Output the [X, Y] coordinate of the center of the cell containing the given text.  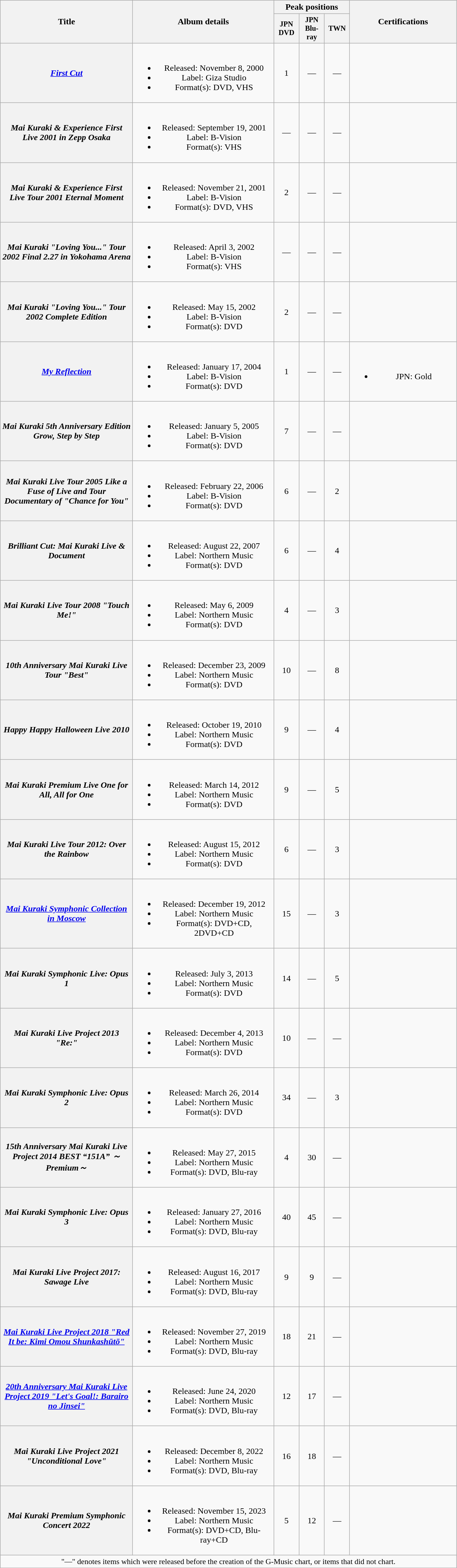
Mai Kuraki & Experience First Live Tour 2001 Eternal Moment [66, 192]
21 [312, 1337]
Mai Kuraki & Experience First Live 2001 in Zepp Osaka [66, 133]
16 [286, 1456]
Released: August 16, 2017Label: Northern MusicFormat(s): DVD, Blu-ray [204, 1277]
TWN [337, 29]
Released: July 3, 2013Label: Northern MusicFormat(s): DVD [204, 978]
Album details [204, 22]
8 [337, 670]
Released: December 19, 2012Label: Northern MusicFormat(s): DVD+CD, 2DVD+CD [204, 914]
Released: April 3, 2002Label: B-VisionFormat(s): VHS [204, 252]
Released: January 5, 2005Label: B-VisionFormat(s): DVD [204, 431]
15 [286, 914]
Released: May 27, 2015Label: Northern MusicFormat(s): DVD, Blu-ray [204, 1157]
Mai Kuraki Symphonic Live: Opus 3 [66, 1217]
Released: November 27, 2019Label: Northern MusicFormat(s): DVD, Blu-ray [204, 1337]
Released: December 4, 2013Label: Northern MusicFormat(s): DVD [204, 1038]
JPNBlu-ray [312, 29]
Certifications [403, 22]
Released: December 23, 2009Label: Northern MusicFormat(s): DVD [204, 670]
Mai Kuraki Symphonic Collection in Moscow [66, 914]
Mai Kuraki Live Tour 2012: Over the Rainbow [66, 849]
Released: August 15, 2012Label: Northern MusicFormat(s): DVD [204, 849]
10th Anniversary Mai Kuraki Live Tour "Best" [66, 670]
Mai Kuraki Symphonic Live: Opus 2 [66, 1098]
"—" denotes items which were released before the creation of the G-Music chart, or items that did not chart. [228, 1562]
Mai Kuraki Premium Symphonic Concert 2022 [66, 1520]
Released: March 14, 2012Label: Northern MusicFormat(s): DVD [204, 789]
Mai Kuraki Premium Live One for All, All for One [66, 789]
Brilliant Cut: Mai Kuraki Live & Document [66, 550]
20th Anniversary Mai Kuraki Live Project 2019 "Let's Goal!: Barairo no Jinsei" [66, 1396]
30 [312, 1157]
Released: February 22, 2006Label: B-VisionFormat(s): DVD [204, 491]
14 [286, 978]
Released: January 27, 2016Label: Northern MusicFormat(s): DVD, Blu-ray [204, 1217]
15th Anniversary Mai Kuraki Live Project 2014 BEST “151A” ～Premium～ [66, 1157]
Mai Kuraki "Loving You..." Tour 2002 Complete Edition [66, 312]
45 [312, 1217]
Released: November 15, 2023Label: Northern MusicFormat(s): DVD+CD, Blu-ray+CD [204, 1520]
Released: March 26, 2014Label: Northern MusicFormat(s): DVD [204, 1098]
Released: May 6, 2009Label: Northern MusicFormat(s): DVD [204, 610]
Title [66, 22]
Released: January 17, 2004Label: B-VisionFormat(s): DVD [204, 372]
Released: August 22, 2007Label: Northern MusicFormat(s): DVD [204, 550]
Mai Kuraki Live Tour 2008 "Touch Me!" [66, 610]
First Cut [66, 73]
JPNDVD [286, 29]
40 [286, 1217]
Mai Kuraki Live Tour 2005 Like a Fuse of Live and Tour Documentary of "Chance for You" [66, 491]
JPN: Gold [403, 372]
Mai Kuraki Live Project 2018 "Red It be: Kimi Omou Shunkashūtō" [66, 1337]
Released: September 19, 2001Label: B-VisionFormat(s): VHS [204, 133]
Mai Kuraki Live Project 2017: Sawage Live [66, 1277]
My Reflection [66, 372]
Released: November 21, 2001Label: B-VisionFormat(s): DVD, VHS [204, 192]
Mai Kuraki Live Project 2021 "Unconditional Love" [66, 1456]
Released: June 24, 2020Label: Northern MusicFormat(s): DVD, Blu-ray [204, 1396]
Mai Kuraki Live Project 2013 "Re:" [66, 1038]
Released: October 19, 2010Label: Northern MusicFormat(s): DVD [204, 730]
Released: May 15, 2002Label: B-VisionFormat(s): DVD [204, 312]
Peak positions [312, 7]
Mai Kuraki 5th Anniversary Edition Grow, Step by Step [66, 431]
17 [312, 1396]
34 [286, 1098]
7 [286, 431]
Released: December 8, 2022Label: Northern MusicFormat(s): DVD, Blu-ray [204, 1456]
Happy Happy Halloween Live 2010 [66, 730]
Mai Kuraki Symphonic Live: Opus 1 [66, 978]
Released: November 8, 2000Label: Giza StudioFormat(s): DVD, VHS [204, 73]
Mai Kuraki "Loving You..." Tour 2002 Final 2.27 in Yokohama Arena [66, 252]
